Search for the cell housing the specified text and yield its [X, Y] center coordinate. 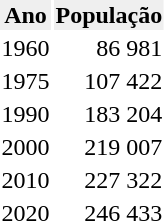
219 007 [109, 147]
2000 [26, 147]
1975 [26, 81]
183 204 [109, 114]
2010 [26, 180]
107 422 [109, 81]
População [109, 15]
1990 [26, 114]
86 981 [109, 48]
1960 [26, 48]
Ano [26, 15]
227 322 [109, 180]
